Search for the cell housing the specified text and yield its [x, y] center coordinate. 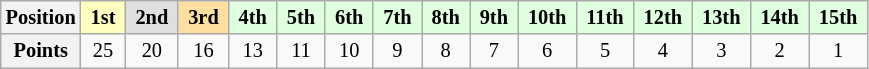
6th [349, 17]
7 [494, 51]
20 [152, 51]
7th [397, 17]
4th [253, 17]
10th [547, 17]
3rd [203, 17]
2nd [152, 17]
11th [604, 17]
13 [253, 51]
Points [41, 51]
1st [104, 17]
3 [721, 51]
6 [547, 51]
15th [838, 17]
14th [779, 17]
9 [397, 51]
16 [203, 51]
1 [838, 51]
12th [663, 17]
25 [104, 51]
10 [349, 51]
11 [301, 51]
8th [446, 17]
2 [779, 51]
8 [446, 51]
5 [604, 51]
13th [721, 17]
5th [301, 17]
4 [663, 51]
Position [41, 17]
9th [494, 17]
